From the cell containing the given text, extract its center point as (x, y) coordinate. 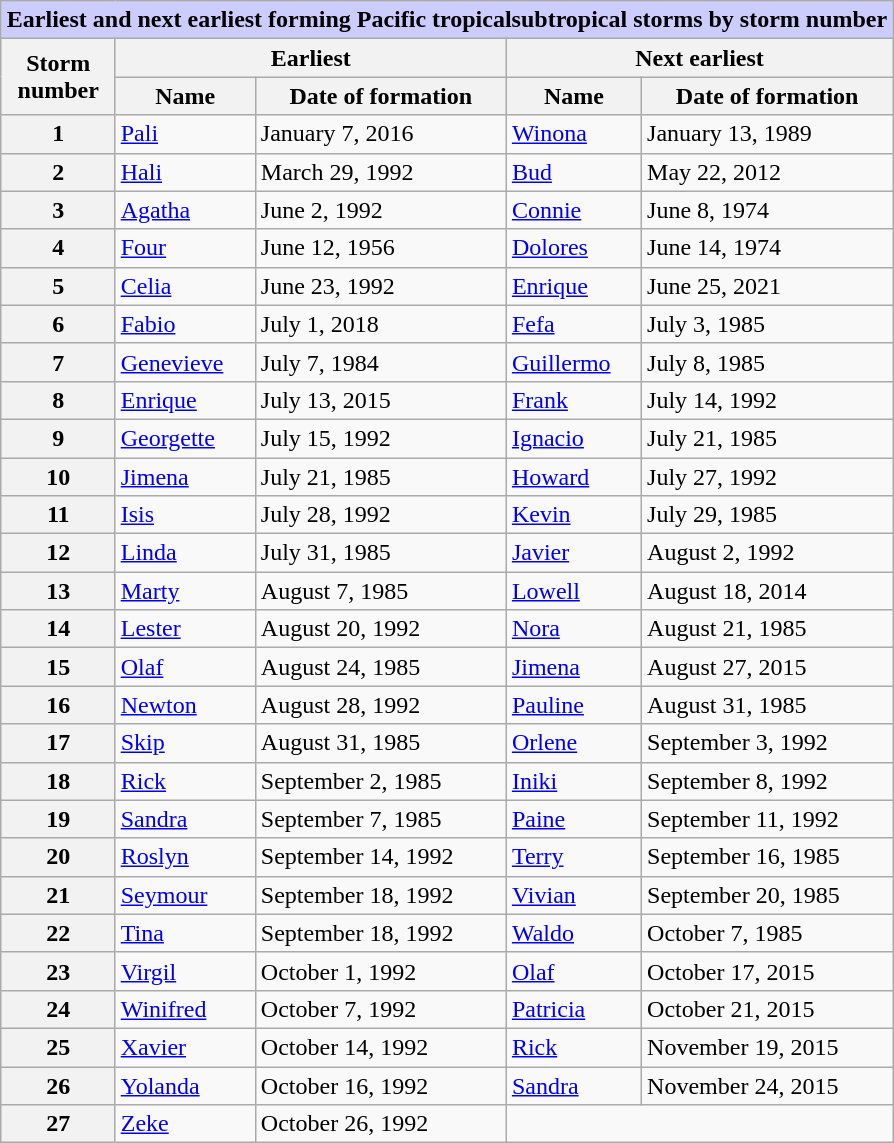
3 (58, 210)
Kevin (574, 515)
October 14, 1992 (380, 1047)
Frank (574, 400)
Georgette (185, 438)
Fefa (574, 324)
August 2, 1992 (768, 553)
Waldo (574, 933)
Orlene (574, 743)
October 17, 2015 (768, 971)
Next earliest (699, 58)
Nora (574, 629)
21 (58, 895)
July 8, 1985 (768, 362)
Terry (574, 857)
Winona (574, 134)
Pali (185, 134)
10 (58, 477)
July 28, 1992 (380, 515)
March 29, 1992 (380, 172)
November 19, 2015 (768, 1047)
20 (58, 857)
Stormnumber (58, 77)
24 (58, 1009)
August 24, 1985 (380, 667)
Paine (574, 819)
Iniki (574, 781)
1 (58, 134)
4 (58, 248)
July 13, 2015 (380, 400)
October 21, 2015 (768, 1009)
September 11, 1992 (768, 819)
Ignacio (574, 438)
September 7, 1985 (380, 819)
September 8, 1992 (768, 781)
18 (58, 781)
October 7, 1992 (380, 1009)
9 (58, 438)
Genevieve (185, 362)
September 16, 1985 (768, 857)
Bud (574, 172)
8 (58, 400)
July 29, 1985 (768, 515)
September 2, 1985 (380, 781)
19 (58, 819)
Isis (185, 515)
May 22, 2012 (768, 172)
15 (58, 667)
July 31, 1985 (380, 553)
July 27, 1992 (768, 477)
November 24, 2015 (768, 1085)
Newton (185, 705)
June 12, 1956 (380, 248)
26 (58, 1085)
October 7, 1985 (768, 933)
Javier (574, 553)
22 (58, 933)
September 20, 1985 (768, 895)
Guillermo (574, 362)
Patricia (574, 1009)
Xavier (185, 1047)
12 (58, 553)
August 21, 1985 (768, 629)
August 20, 1992 (380, 629)
Roslyn (185, 857)
Fabio (185, 324)
6 (58, 324)
January 7, 2016 (380, 134)
July 15, 1992 (380, 438)
Agatha (185, 210)
Marty (185, 591)
Seymour (185, 895)
June 8, 1974 (768, 210)
Earliest and next earliest forming Pacific tropicalsubtropical storms by storm number (446, 20)
Celia (185, 286)
11 (58, 515)
Connie (574, 210)
25 (58, 1047)
June 14, 1974 (768, 248)
Hali (185, 172)
2 (58, 172)
Pauline (574, 705)
September 3, 1992 (768, 743)
7 (58, 362)
July 14, 1992 (768, 400)
Earliest (310, 58)
Dolores (574, 248)
Lowell (574, 591)
Skip (185, 743)
Linda (185, 553)
5 (58, 286)
Lester (185, 629)
Four (185, 248)
13 (58, 591)
June 2, 1992 (380, 210)
October 1, 1992 (380, 971)
August 27, 2015 (768, 667)
16 (58, 705)
October 16, 1992 (380, 1085)
July 7, 1984 (380, 362)
Tina (185, 933)
August 28, 1992 (380, 705)
Virgil (185, 971)
Yolanda (185, 1085)
July 1, 2018 (380, 324)
June 25, 2021 (768, 286)
27 (58, 1124)
Howard (574, 477)
June 23, 1992 (380, 286)
August 7, 1985 (380, 591)
July 3, 1985 (768, 324)
23 (58, 971)
Winifred (185, 1009)
Vivian (574, 895)
Zeke (185, 1124)
17 (58, 743)
October 26, 1992 (380, 1124)
January 13, 1989 (768, 134)
September 14, 1992 (380, 857)
14 (58, 629)
August 18, 2014 (768, 591)
